Output the (x, y) coordinate of the center of the cell containing the given text.  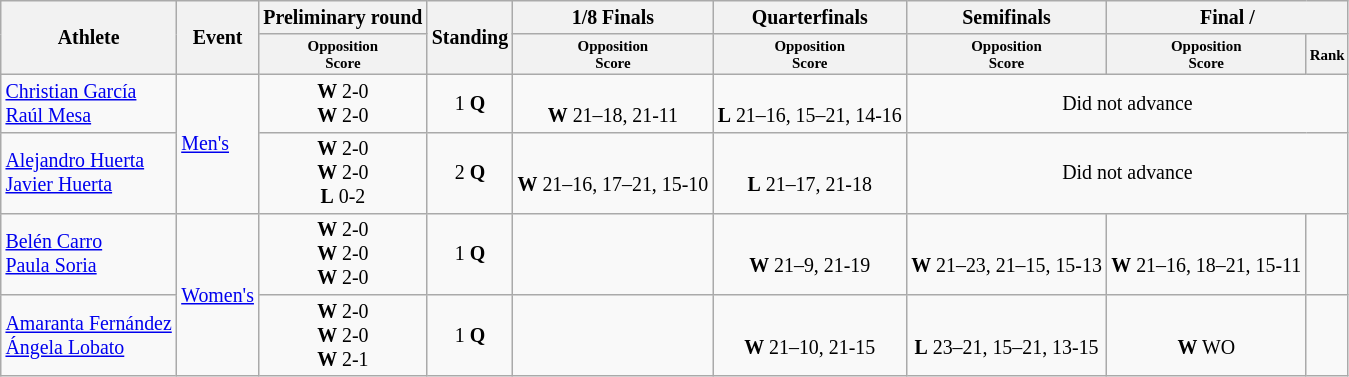
Semifinals (1006, 18)
2 Q (470, 172)
Amaranta FernándezÁngela Lobato (89, 336)
L 21–16, 15–21, 14-16 (810, 104)
W 2-0 W 2-0 L 0-2 (343, 172)
W 2-0 W 2-0 W 2-0 (343, 254)
Athlete (89, 38)
Christian GarcíaRaúl Mesa (89, 104)
Women's (217, 296)
Preliminary round (343, 18)
W 2-0 W 2-0 W 2-1 (343, 336)
W 21–9, 21-19 (810, 254)
Belén CarroPaula Soria (89, 254)
Standing (470, 38)
1/8 Finals (613, 18)
L 23–21, 15–21, 13-15 (1006, 336)
L 21–17, 21-18 (810, 172)
W 21–16, 17–21, 15-10 (613, 172)
W 21–10, 21-15 (810, 336)
W 21–18, 21-11 (613, 104)
W 21–23, 21–15, 15-13 (1006, 254)
W 21–16, 18–21, 15-11 (1206, 254)
W 2-0 W 2-0 (343, 104)
Men's (217, 144)
Final / (1228, 18)
Quarterfinals (810, 18)
W WO (1206, 336)
Rank (1327, 54)
Event (217, 38)
Alejandro HuertaJavier Huerta (89, 172)
